Return (X, Y) of the center of cell containing provided text 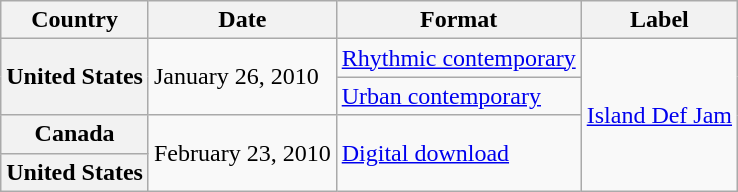
February 23, 2010 (242, 153)
Island Def Jam (659, 115)
Rhythmic contemporary (458, 58)
Format (458, 20)
Label (659, 20)
Digital download (458, 153)
Country (75, 20)
Date (242, 20)
January 26, 2010 (242, 77)
Canada (75, 134)
Urban contemporary (458, 96)
